Output the (x, y) coordinate of the center of the cell containing the given text.  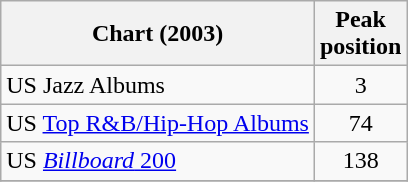
138 (360, 161)
Chart (2003) (158, 34)
US Top R&B/Hip-Hop Albums (158, 123)
US Billboard 200 (158, 161)
74 (360, 123)
Peakposition (360, 34)
3 (360, 85)
US Jazz Albums (158, 85)
